Locate the cell with the specified text and output its (X, Y) center coordinate. 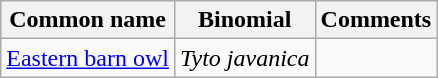
Eastern barn owl (88, 58)
Common name (88, 20)
Comments (376, 20)
Tyto javanica (244, 58)
Binomial (244, 20)
